Pinpoint the cell where the given text exists, returning its [X, Y] midpoint coordinate. 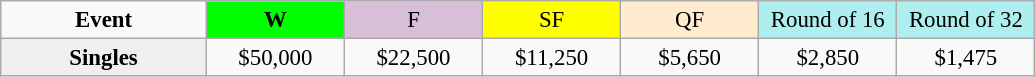
SF [552, 20]
$22,500 [413, 58]
Event [104, 20]
$11,250 [552, 58]
F [413, 20]
Round of 16 [828, 20]
W [275, 20]
$5,650 [690, 58]
Singles [104, 58]
QF [690, 20]
$1,475 [966, 58]
Round of 32 [966, 20]
$50,000 [275, 58]
$2,850 [828, 58]
